Extract the [x, y] coordinate from the center of the cell holding the provided text.  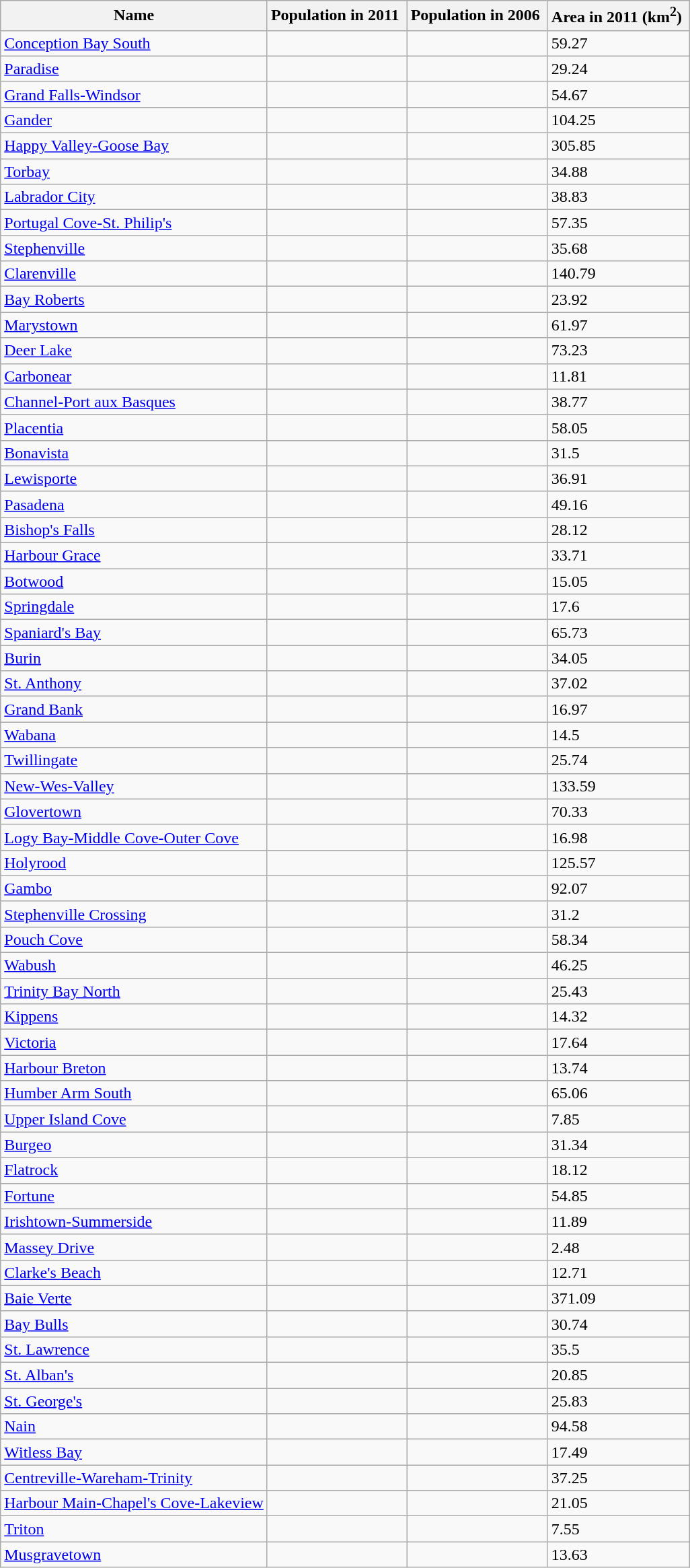
73.23 [619, 351]
Area in 2011 (km2) [619, 16]
Upper Island Cove [135, 1119]
125.57 [619, 863]
Grand Falls-Windsor [135, 94]
Burin [135, 658]
Paradise [135, 69]
25.74 [619, 760]
Bishop's Falls [135, 530]
Triton [135, 1529]
Deer Lake [135, 351]
Twillingate [135, 760]
New-Wes-Valley [135, 786]
34.88 [619, 172]
Springdale [135, 607]
Harbour Breton [135, 1068]
2.48 [619, 1247]
Pouch Cove [135, 939]
Portugal Cove-St. Philip's [135, 223]
305.85 [619, 146]
29.24 [619, 69]
21.05 [619, 1503]
Trinity Bay North [135, 991]
31.34 [619, 1145]
17.6 [619, 607]
38.83 [619, 197]
Clarenville [135, 274]
11.89 [619, 1221]
54.85 [619, 1196]
Conception Bay South [135, 43]
37.25 [619, 1478]
140.79 [619, 274]
104.25 [619, 120]
18.12 [619, 1170]
57.35 [619, 223]
36.91 [619, 478]
30.74 [619, 1324]
31.2 [619, 914]
371.09 [619, 1298]
Labrador City [135, 197]
St. Anthony [135, 684]
Irishtown-Summerside [135, 1221]
Holyrood [135, 863]
65.06 [619, 1094]
Witless Bay [135, 1452]
Name [135, 16]
35.5 [619, 1349]
14.5 [619, 735]
Channel-Port aux Basques [135, 402]
12.71 [619, 1273]
Population in 2011 [337, 16]
61.97 [619, 325]
Botwood [135, 581]
25.43 [619, 991]
Harbour Main-Chapel's Cove-Lakeview [135, 1503]
35.68 [619, 248]
17.49 [619, 1452]
Bay Bulls [135, 1324]
Marystown [135, 325]
70.33 [619, 812]
28.12 [619, 530]
46.25 [619, 966]
Gambo [135, 888]
Centreville-Wareham-Trinity [135, 1478]
Stephenville [135, 248]
58.34 [619, 939]
59.27 [619, 43]
Gander [135, 120]
34.05 [619, 658]
Happy Valley-Goose Bay [135, 146]
49.16 [619, 504]
20.85 [619, 1376]
54.67 [619, 94]
7.55 [619, 1529]
Flatrock [135, 1170]
Glovertown [135, 812]
Harbour Grace [135, 556]
25.83 [619, 1401]
Bonavista [135, 453]
Stephenville Crossing [135, 914]
23.92 [619, 299]
37.02 [619, 684]
Victoria [135, 1042]
58.05 [619, 427]
Fortune [135, 1196]
14.32 [619, 1017]
Pasadena [135, 504]
St. George's [135, 1401]
133.59 [619, 786]
Lewisporte [135, 478]
13.63 [619, 1555]
St. Alban's [135, 1376]
Bay Roberts [135, 299]
Humber Arm South [135, 1094]
Burgeo [135, 1145]
17.64 [619, 1042]
15.05 [619, 581]
St. Lawrence [135, 1349]
16.98 [619, 837]
Torbay [135, 172]
92.07 [619, 888]
Logy Bay-Middle Cove-Outer Cove [135, 837]
65.73 [619, 633]
94.58 [619, 1427]
38.77 [619, 402]
Wabush [135, 966]
Population in 2006 [477, 16]
11.81 [619, 376]
Musgravetown [135, 1555]
31.5 [619, 453]
Massey Drive [135, 1247]
Carbonear [135, 376]
Clarke's Beach [135, 1273]
Spaniard's Bay [135, 633]
13.74 [619, 1068]
16.97 [619, 709]
Placentia [135, 427]
Kippens [135, 1017]
Nain [135, 1427]
7.85 [619, 1119]
Baie Verte [135, 1298]
Wabana [135, 735]
33.71 [619, 556]
Grand Bank [135, 709]
